Locate the cell with the specified text and output its (X, Y) center coordinate. 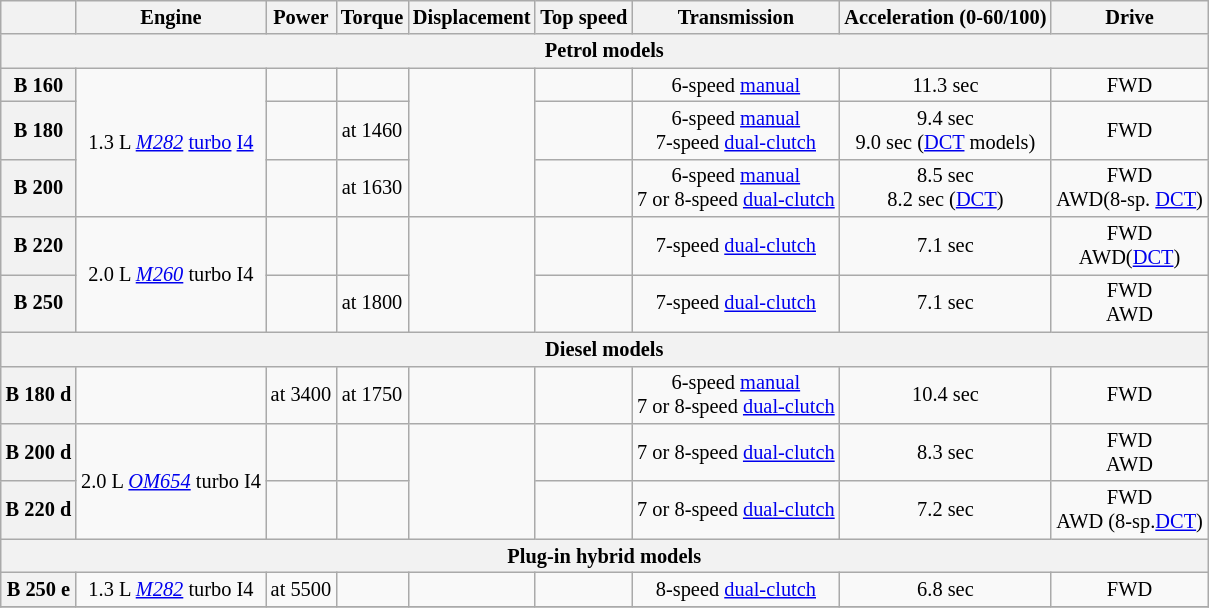
2.0 L OM654 turbo I4 (171, 480)
at 1630 (372, 188)
Power (301, 17)
9.4 sec9.0 sec (DCT models) (946, 130)
at 1800 (372, 303)
B 180 d (38, 395)
Acceleration (0-60/100) (946, 17)
B 200 d (38, 452)
at 1750 (372, 395)
11.3 sec (946, 85)
B 250 e (38, 589)
B 200 (38, 188)
Engine (171, 17)
8.3 sec (946, 452)
Torque (372, 17)
B 160 (38, 85)
B 180 (38, 130)
Transmission (736, 17)
at 3400 (301, 395)
Top speed (584, 17)
FWDAWD (8-sp.DCT) (1129, 510)
6-speed manual (736, 85)
10.4 sec (946, 395)
7.2 sec (946, 510)
B 220 (38, 246)
8.5 sec8.2 sec (DCT) (946, 188)
2.0 L M260 turbo I4 (171, 274)
B 250 (38, 303)
FWDAWD(8-sp. DCT) (1129, 188)
B 220 d (38, 510)
FWDAWD(DCT) (1129, 246)
6.8 sec (946, 589)
at 1460 (372, 130)
Plug-in hybrid models (604, 556)
Diesel models (604, 349)
8-speed dual-clutch (736, 589)
6-speed manual7-speed dual-clutch (736, 130)
Drive (1129, 17)
Displacement (472, 17)
at 5500 (301, 589)
Petrol models (604, 51)
